Scan for the cell matching the given text and deliver its (X, Y) coordinate at center. 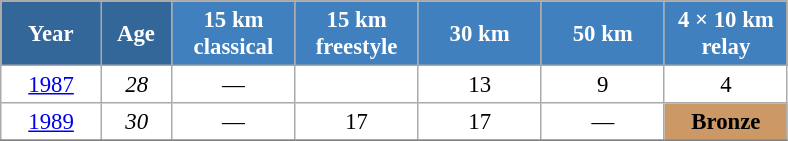
1989 (52, 122)
4 × 10 km relay (726, 34)
15 km classical (234, 34)
30 km (480, 34)
Age (136, 34)
Year (52, 34)
28 (136, 85)
30 (136, 122)
Bronze (726, 122)
50 km (602, 34)
9 (602, 85)
13 (480, 85)
4 (726, 85)
15 km freestyle (356, 34)
1987 (52, 85)
